Locate the cell with the specified text and output its (X, Y) center coordinate. 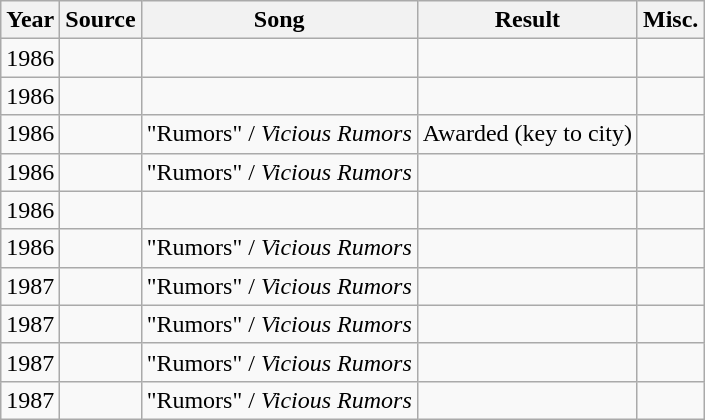
Result (527, 20)
Year (30, 20)
Awarded (key to city) (527, 134)
Source (100, 20)
Misc. (670, 20)
Song (279, 20)
